Capture the cell that displays the provided text and extract its [x, y] central coordinate. 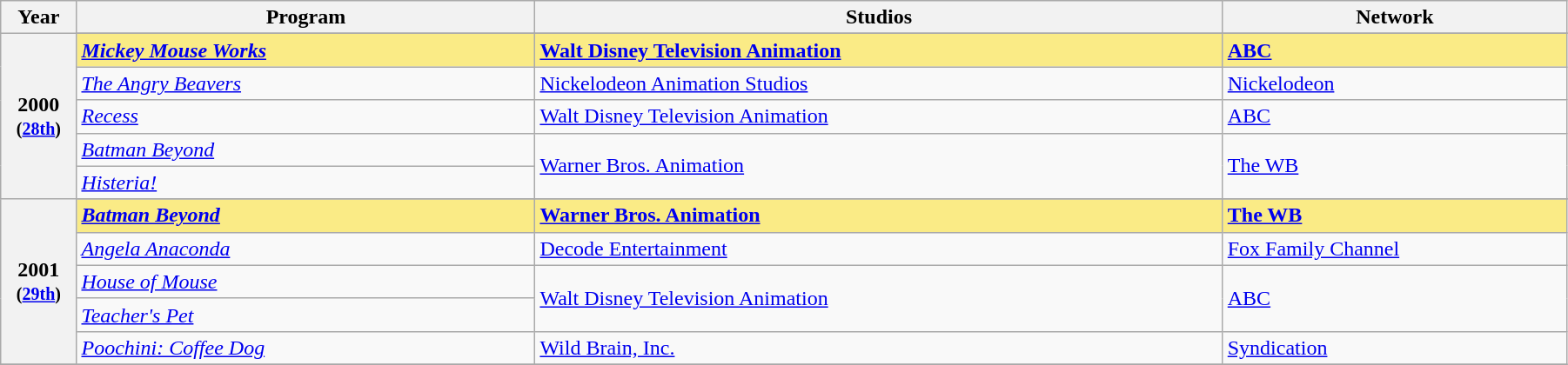
The Angry Beavers [306, 83]
Fox Family Channel [1394, 249]
Histeria! [306, 182]
Teacher's Pet [306, 315]
Syndication [1394, 348]
2001 (29th) [38, 282]
Year [38, 17]
Wild Brain, Inc. [879, 348]
Network [1394, 17]
House of Mouse [306, 282]
2000 (28th) [38, 116]
Mickey Mouse Works [306, 50]
Program [306, 17]
Nickelodeon [1394, 83]
Poochini: Coffee Dog [306, 348]
Decode Entertainment [879, 249]
Recess [306, 116]
Studios [879, 17]
Nickelodeon Animation Studios [879, 83]
Angela Anaconda [306, 249]
